Find where the given text appears and provide that cell's center as [X, Y] coordinate. 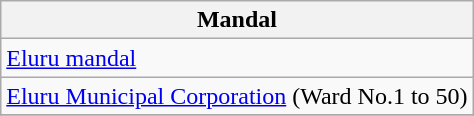
Eluru mandal [237, 58]
Mandal [237, 20]
Eluru Municipal Corporation (Ward No.1 to 50) [237, 96]
